Output the [X, Y] coordinate of the center of the cell containing the given text.  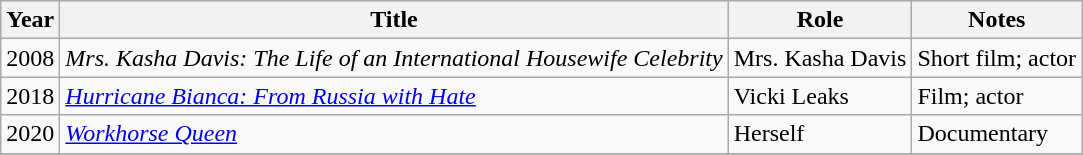
2018 [30, 96]
2008 [30, 58]
Year [30, 20]
Notes [997, 20]
Mrs. Kasha Davis: The Life of an International Housewife Celebrity [394, 58]
2020 [30, 134]
Vicki Leaks [820, 96]
Film; actor [997, 96]
Title [394, 20]
Role [820, 20]
Workhorse Queen [394, 134]
Documentary [997, 134]
Short film; actor [997, 58]
Herself [820, 134]
Hurricane Bianca: From Russia with Hate [394, 96]
Mrs. Kasha Davis [820, 58]
